Provide the (x, y) coordinate of the cell's center where the given text is located.  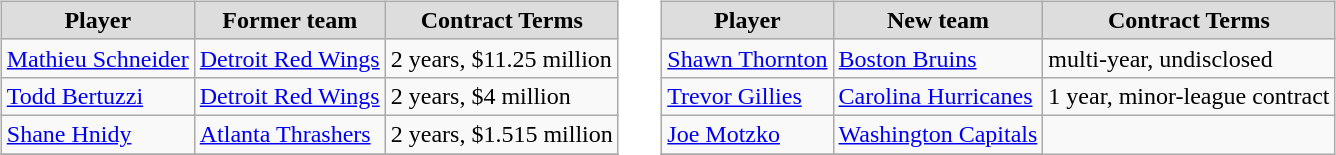
Atlanta Thrashers (290, 134)
Shane Hnidy (98, 134)
1 year, minor-league contract (1189, 96)
2 years, $1.515 million (502, 134)
Boston Bruins (938, 58)
Joe Motzko (748, 134)
2 years, $11.25 million (502, 58)
Washington Capitals (938, 134)
Trevor Gillies (748, 96)
Carolina Hurricanes (938, 96)
2 years, $4 million (502, 96)
Todd Bertuzzi (98, 96)
New team (938, 20)
Shawn Thornton (748, 58)
Former team (290, 20)
Mathieu Schneider (98, 58)
multi-year, undisclosed (1189, 58)
